Provide the [X, Y] coordinate of the cell's center where the given text is located.  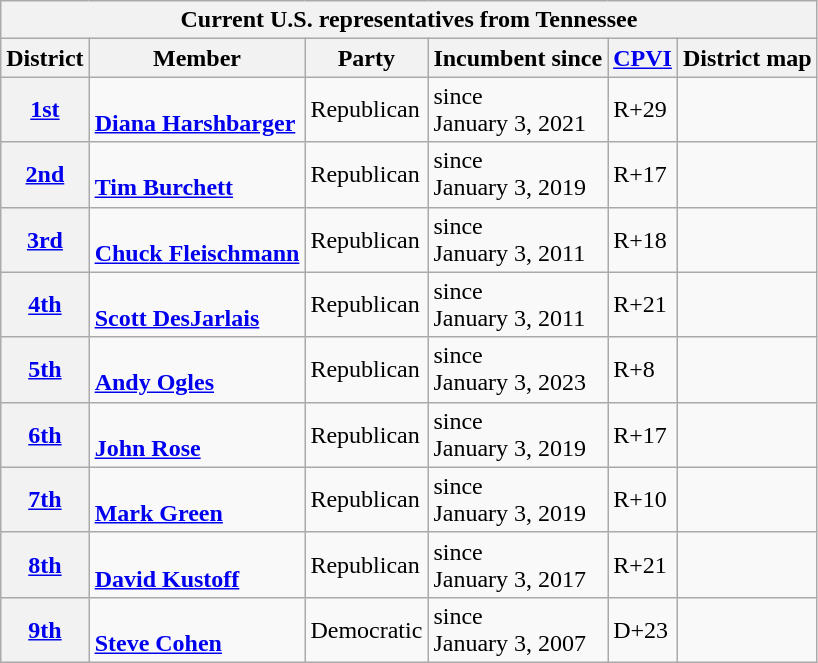
Chuck Fleischmann [197, 240]
2nd [45, 174]
R+29 [643, 110]
Steve Cohen [197, 630]
Tim Burchett [197, 174]
Incumbent since [518, 58]
Democratic [366, 630]
1st [45, 110]
Diana Harshbarger [197, 110]
Scott DesJarlais [197, 304]
9th [45, 630]
7th [45, 500]
R+18 [643, 240]
3rd [45, 240]
John Rose [197, 434]
Mark Green [197, 500]
sinceJanuary 3, 2007 [518, 630]
District [45, 58]
4th [45, 304]
Current U.S. representatives from Tennessee [409, 20]
Andy Ogles [197, 370]
R+8 [643, 370]
Member [197, 58]
Party [366, 58]
sinceJanuary 3, 2021 [518, 110]
D+23 [643, 630]
CPVI [643, 58]
sinceJanuary 3, 2023 [518, 370]
8th [45, 564]
District map [747, 58]
David Kustoff [197, 564]
sinceJanuary 3, 2017 [518, 564]
5th [45, 370]
6th [45, 434]
R+10 [643, 500]
